Find where the given text appears and provide that cell's center as (X, Y) coordinate. 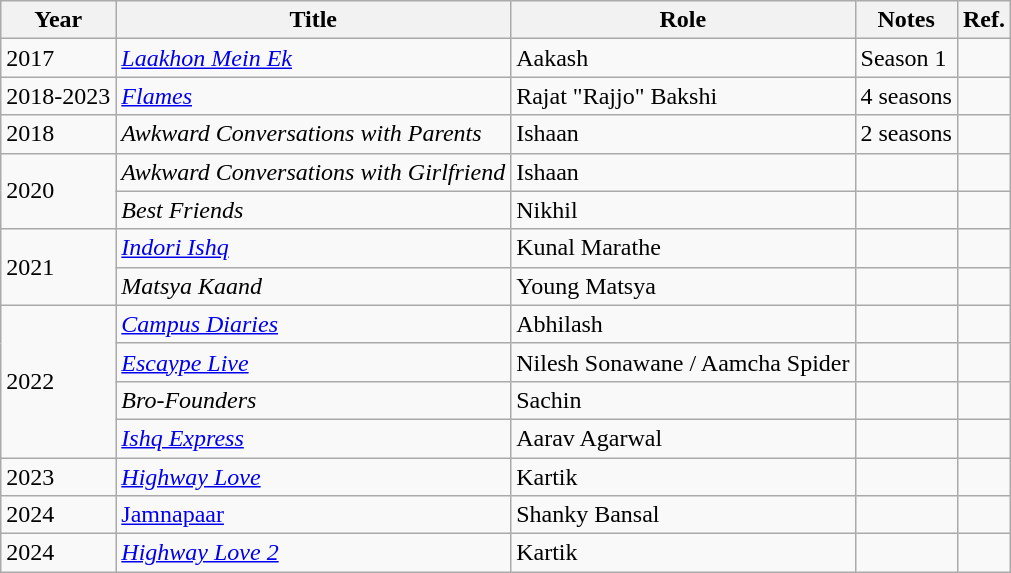
Title (314, 20)
Awkward Conversations with Girlfriend (314, 172)
Ref. (984, 20)
Season 1 (906, 58)
2021 (58, 267)
Laakhon Mein Ek (314, 58)
Shanky Bansal (683, 515)
Escaype Live (314, 362)
Highway Love (314, 477)
2023 (58, 477)
Young Matsya (683, 286)
Aakash (683, 58)
Highway Love 2 (314, 553)
Kunal Marathe (683, 248)
Awkward Conversations with Parents (314, 134)
Ishq Express (314, 438)
2 seasons (906, 134)
Notes (906, 20)
2018 (58, 134)
Year (58, 20)
Abhilash (683, 324)
Nikhil (683, 210)
Matsya Kaand (314, 286)
Bro-Founders (314, 400)
Sachin (683, 400)
Jamnapaar (314, 515)
Role (683, 20)
Indori Ishq (314, 248)
Rajat "Rajjo" Bakshi (683, 96)
Campus Diaries (314, 324)
2022 (58, 381)
Aarav Agarwal (683, 438)
4 seasons (906, 96)
2020 (58, 191)
Nilesh Sonawane / Aamcha Spider (683, 362)
2018-2023 (58, 96)
Flames (314, 96)
Best Friends (314, 210)
2017 (58, 58)
